Pinpoint the cell where the given text exists, returning its (X, Y) midpoint coordinate. 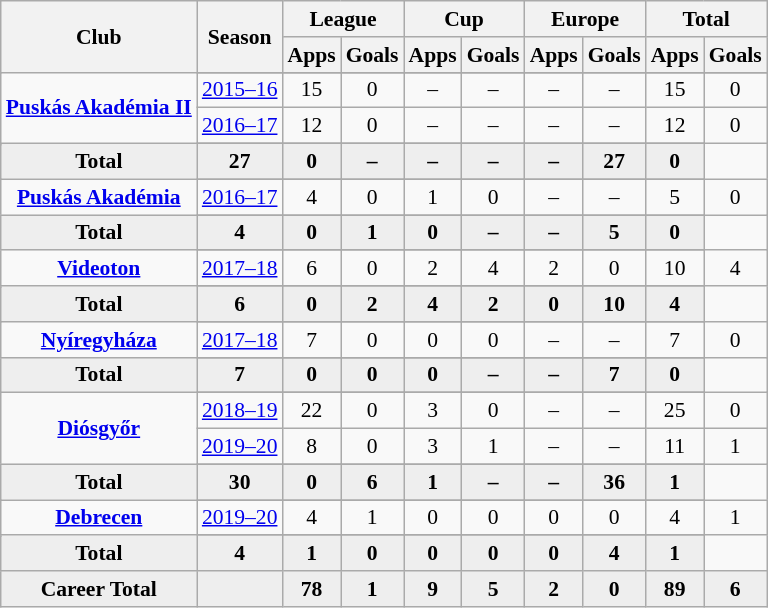
36 (614, 482)
Diósgyőr (99, 428)
11 (675, 447)
9 (433, 589)
Puskás Akadémia II (99, 108)
Career Total (99, 589)
Europe (586, 19)
2018–19 (240, 411)
25 (675, 411)
Club (99, 36)
89 (675, 589)
Nyíregyháza (99, 340)
78 (312, 589)
2015–16 (240, 90)
League (344, 19)
Videoton (99, 269)
8 (312, 447)
Puskás Akadémia (99, 197)
22 (312, 411)
Cup (464, 19)
Debrecen (99, 518)
30 (240, 482)
Season (240, 36)
